Return the [x, y] coordinate for the center point of the cell that contains the specified text.  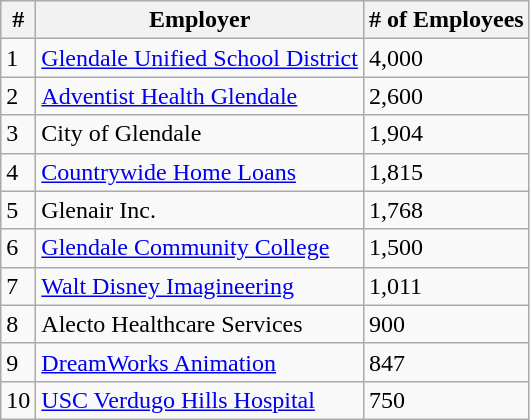
4 [18, 172]
3 [18, 134]
City of Glendale [200, 134]
9 [18, 362]
USC Verdugo Hills Hospital [200, 400]
Countrywide Home Loans [200, 172]
Employer [200, 20]
10 [18, 400]
1,904 [446, 134]
1,011 [446, 286]
Alecto Healthcare Services [200, 324]
750 [446, 400]
7 [18, 286]
2 [18, 96]
Adventist Health Glendale [200, 96]
1,500 [446, 248]
8 [18, 324]
4,000 [446, 58]
1,768 [446, 210]
6 [18, 248]
# [18, 20]
DreamWorks Animation [200, 362]
900 [446, 324]
Glendale Unified School District [200, 58]
2,600 [446, 96]
# of Employees [446, 20]
1 [18, 58]
Glenair Inc. [200, 210]
Glendale Community College [200, 248]
847 [446, 362]
5 [18, 210]
Walt Disney Imagineering [200, 286]
1,815 [446, 172]
